Determine the [x, y] coordinate at the center of the cell enclosing the given text.  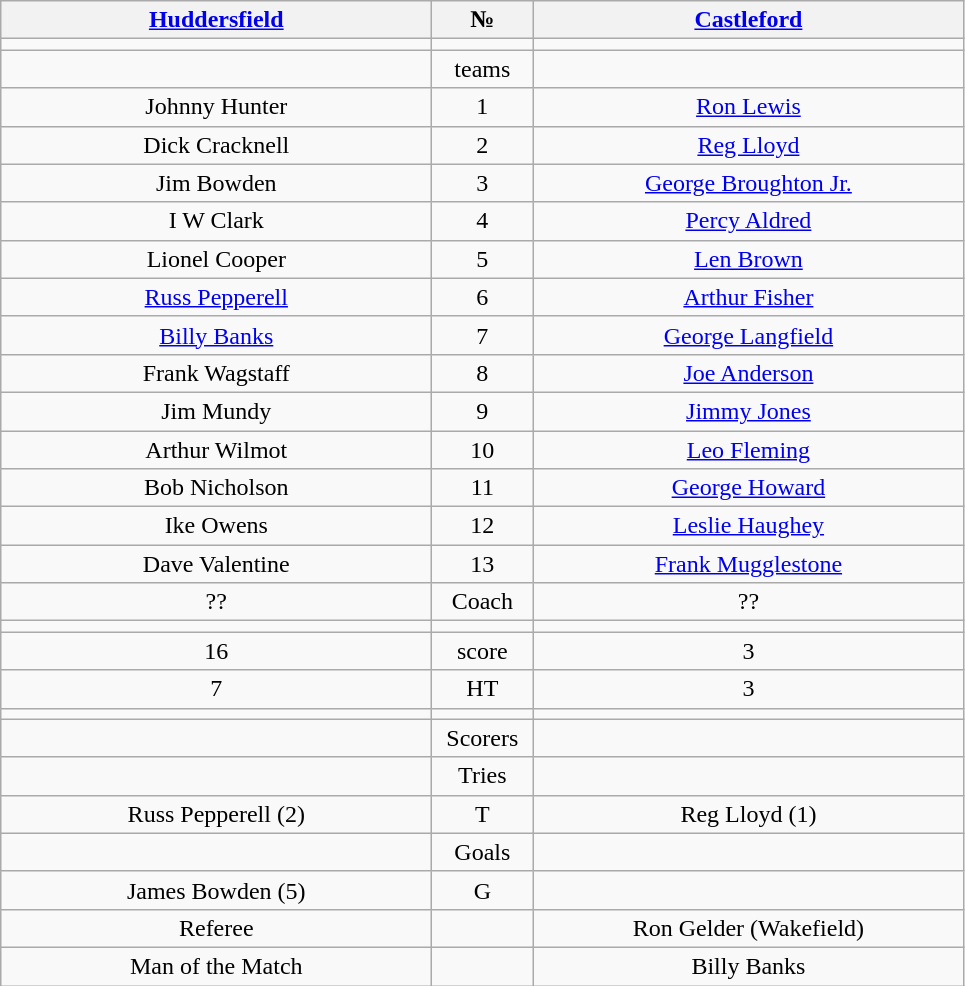
Castleford [748, 20]
Dave Valentine [216, 564]
Dick Cracknell [216, 145]
Percy Aldred [748, 221]
George Broughton Jr. [748, 183]
9 [482, 411]
I W Clark [216, 221]
Jim Mundy [216, 411]
HT [482, 689]
10 [482, 449]
Leslie Haughey [748, 526]
12 [482, 526]
Leo Fleming [748, 449]
James Bowden (5) [216, 890]
Reg Lloyd [748, 145]
Johnny Hunter [216, 107]
Bob Nicholson [216, 488]
Russ Pepperell (2) [216, 814]
8 [482, 373]
13 [482, 564]
George Langfield [748, 335]
Referee [216, 928]
Reg Lloyd (1) [748, 814]
Arthur Wilmot [216, 449]
Coach [482, 602]
Ron Gelder (Wakefield) [748, 928]
1 [482, 107]
Scorers [482, 738]
Ike Owens [216, 526]
Tries [482, 776]
teams [482, 69]
T [482, 814]
Lionel Cooper [216, 259]
5 [482, 259]
Huddersfield [216, 20]
Jimmy Jones [748, 411]
№ [482, 20]
Len Brown [748, 259]
11 [482, 488]
6 [482, 297]
Ron Lewis [748, 107]
Goals [482, 852]
score [482, 651]
Frank Mugglestone [748, 564]
George Howard [748, 488]
4 [482, 221]
Arthur Fisher [748, 297]
Jim Bowden [216, 183]
Joe Anderson [748, 373]
2 [482, 145]
Man of the Match [216, 966]
G [482, 890]
16 [216, 651]
Frank Wagstaff [216, 373]
Russ Pepperell [216, 297]
